Return the [X, Y] coordinate for the center point of the cell that contains the specified text.  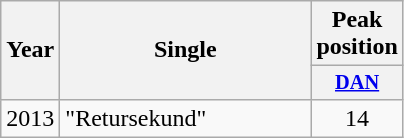
2013 [30, 118]
"Retursekund" [186, 118]
DAN [357, 83]
14 [357, 118]
Single [186, 50]
Year [30, 50]
Peakposition [357, 34]
